Return the (X, Y) coordinate for the center point of the cell that contains the specified text.  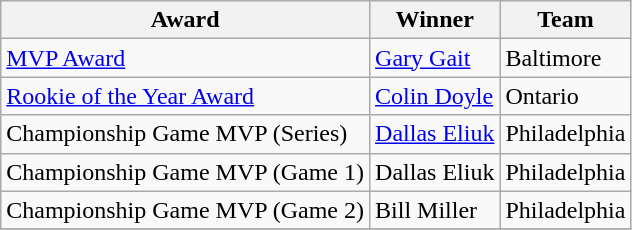
Award (186, 20)
Rookie of the Year Award (186, 96)
Championship Game MVP (Series) (186, 134)
Baltimore (566, 58)
Team (566, 20)
Colin Doyle (435, 96)
MVP Award (186, 58)
Gary Gait (435, 58)
Bill Miller (435, 210)
Ontario (566, 96)
Winner (435, 20)
Championship Game MVP (Game 1) (186, 172)
Championship Game MVP (Game 2) (186, 210)
